From the cell containing the given text, extract its center point as [X, Y] coordinate. 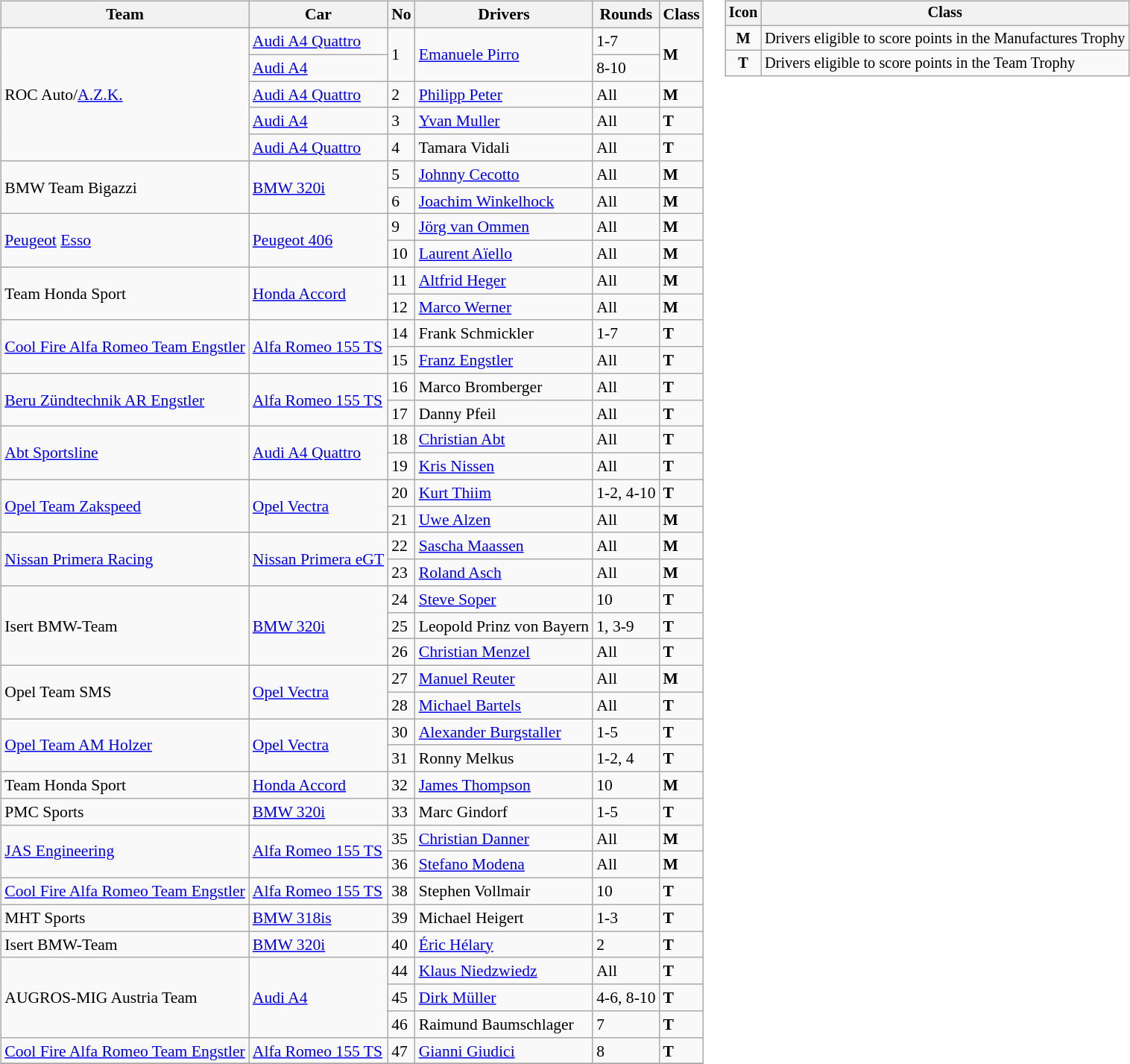
Drivers eligible to score points in the Manufactures Trophy [945, 38]
Drivers eligible to score points in the Team Trophy [945, 63]
38 [401, 891]
1-2, 4-10 [626, 493]
Gianni Giudici [504, 1051]
Roland Asch [504, 573]
Michael Bartels [504, 705]
Altfrid Heger [504, 280]
31 [401, 758]
23 [401, 573]
17 [401, 413]
BMW 318is [318, 918]
Icon [743, 13]
AUGROS-MIG Austria Team [125, 998]
Sascha Maassen [504, 546]
47 [401, 1051]
Drivers [504, 15]
33 [401, 812]
25 [401, 626]
1, 3-9 [626, 626]
Raimund Baumschlager [504, 1024]
45 [401, 998]
8 [626, 1051]
Manuel Reuter [504, 679]
PMC Sports [125, 812]
Steve Soper [504, 599]
46 [401, 1024]
Emanuele Pirro [504, 54]
Yvan Muller [504, 121]
Christian Danner [504, 838]
18 [401, 440]
Jörg van Ommen [504, 227]
19 [401, 466]
Michael Heigert [504, 918]
8-10 [626, 68]
Klaus Niedzwiedz [504, 971]
Peugeot Esso [125, 240]
30 [401, 732]
Leopold Prinz von Bayern [504, 626]
Uwe Alzen [504, 520]
Beru Zündtechnik AR Engstler [125, 400]
Kris Nissen [504, 466]
15 [401, 360]
40 [401, 945]
Joachim Winkelhock [504, 201]
3 [401, 121]
22 [401, 546]
28 [401, 705]
16 [401, 387]
44 [401, 971]
Johnny Cecotto [504, 174]
Franz Engstler [504, 360]
4-6, 8-10 [626, 998]
Stefano Modena [504, 865]
Peugeot 406 [318, 240]
JAS Engineering [125, 851]
6 [401, 201]
Car [318, 15]
1-3 [626, 918]
11 [401, 280]
Marc Gindorf [504, 812]
Christian Menzel [504, 652]
Nissan Primera Racing [125, 559]
21 [401, 520]
1-2, 4 [626, 758]
12 [401, 307]
Rounds [626, 15]
7 [626, 1024]
Team [125, 15]
5 [401, 174]
26 [401, 652]
35 [401, 838]
No [401, 15]
Nissan Primera eGT [318, 559]
1 [401, 54]
Frank Schmickler [504, 333]
32 [401, 785]
27 [401, 679]
Abt Sportsline [125, 453]
14 [401, 333]
Éric Hélary [504, 945]
24 [401, 599]
Dirk Müller [504, 998]
Tamara Vidali [504, 148]
Marco Bromberger [504, 387]
Ronny Melkus [504, 758]
Opel Team SMS [125, 692]
Philipp Peter [504, 95]
MHT Sports [125, 918]
Kurt Thiim [504, 493]
39 [401, 918]
ROC Auto/A.Z.K. [125, 94]
James Thompson [504, 785]
20 [401, 493]
Opel Team Zakspeed [125, 506]
Christian Abt [504, 440]
Laurent Aïello [504, 254]
4 [401, 148]
Danny Pfeil [504, 413]
Stephen Vollmair [504, 891]
Marco Werner [504, 307]
Alexander Burgstaller [504, 732]
BMW Team Bigazzi [125, 188]
Opel Team AM Holzer [125, 746]
36 [401, 865]
9 [401, 227]
